Pinpoint the cell where the given text exists, returning its (X, Y) midpoint coordinate. 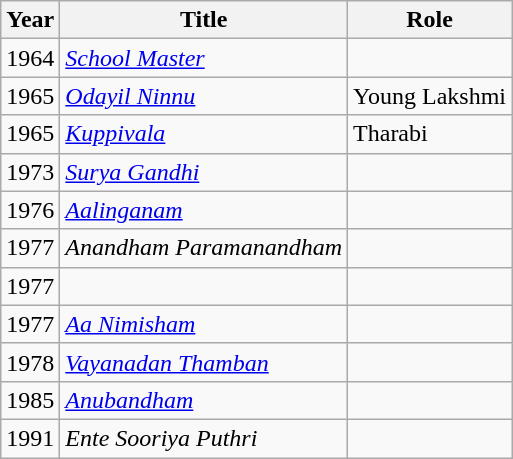
Young Lakshmi (430, 96)
Tharabi (430, 134)
Year (30, 20)
1991 (30, 438)
Aalinganam (204, 210)
Ente Sooriya Puthri (204, 438)
1978 (30, 362)
Anubandham (204, 400)
Odayil Ninnu (204, 96)
Title (204, 20)
Role (430, 20)
1964 (30, 58)
1973 (30, 172)
Anandham Paramanandham (204, 248)
Surya Gandhi (204, 172)
Aa Nimisham (204, 324)
1985 (30, 400)
1976 (30, 210)
Kuppivala (204, 134)
Vayanadan Thamban (204, 362)
School Master (204, 58)
